Scan for the cell matching the given text and deliver its (X, Y) coordinate at center. 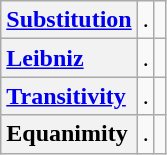
Substitution (69, 20)
Leibniz (69, 58)
Equanimity (69, 134)
Transitivity (69, 96)
